Search for the cell housing the specified text and yield its [X, Y] center coordinate. 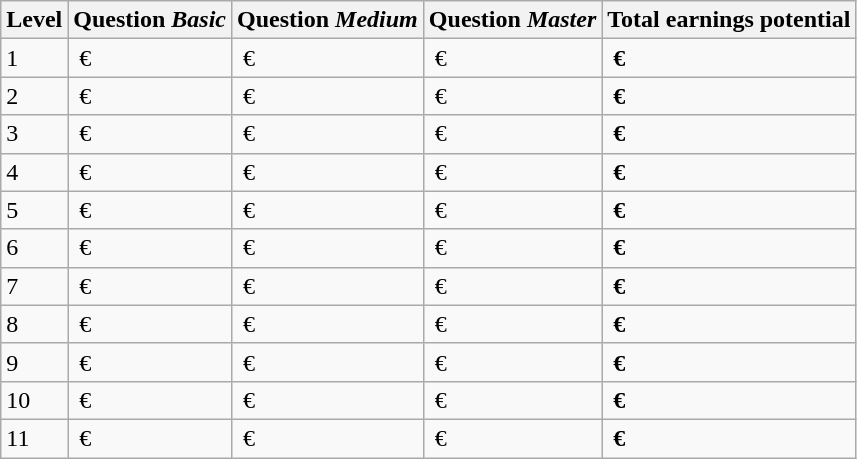
3 [34, 134]
10 [34, 400]
7 [34, 286]
8 [34, 324]
2 [34, 96]
Question Medium [328, 20]
1 [34, 58]
6 [34, 248]
9 [34, 362]
4 [34, 172]
Question Master [512, 20]
Level [34, 20]
5 [34, 210]
Total earnings potential [729, 20]
Question Basic [150, 20]
11 [34, 438]
